Determine the (X, Y) coordinate at the center of the cell enclosing the given text.  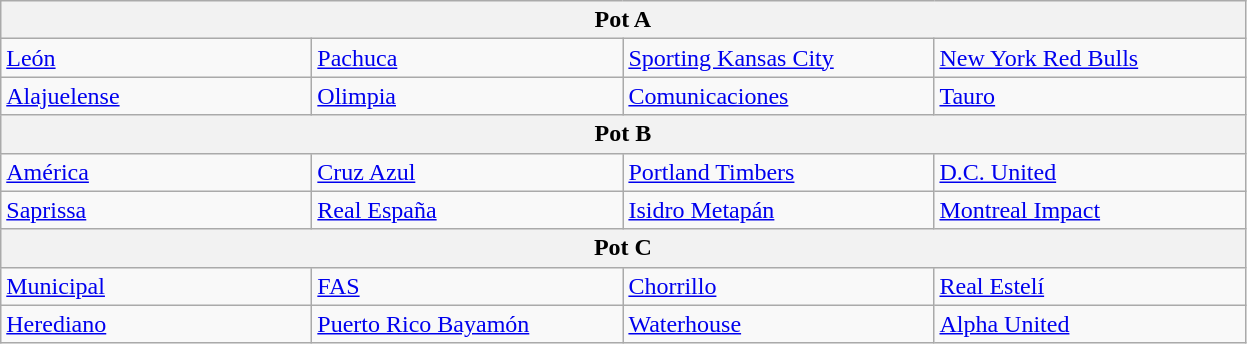
Alajuelense (156, 96)
Sporting Kansas City (778, 58)
Tauro (1090, 96)
D.C. United (1090, 172)
Herediano (156, 324)
Pot B (623, 134)
Waterhouse (778, 324)
Chorrillo (778, 286)
Municipal (156, 286)
Pot A (623, 20)
Comunicaciones (778, 96)
New York Red Bulls (1090, 58)
Cruz Azul (468, 172)
Puerto Rico Bayamón (468, 324)
Pot C (623, 248)
Real España (468, 210)
América (156, 172)
Portland Timbers (778, 172)
Real Estelí (1090, 286)
Saprissa (156, 210)
Montreal Impact (1090, 210)
FAS (468, 286)
León (156, 58)
Olimpia (468, 96)
Pachuca (468, 58)
Alpha United (1090, 324)
Isidro Metapán (778, 210)
